Detect which cell encompasses the target text, then output its (X, Y) center coordinate. 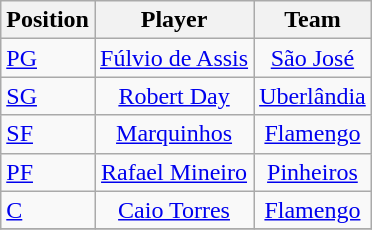
Team (313, 20)
PF (48, 172)
Rafael Mineiro (174, 172)
Uberlândia (313, 96)
Fúlvio de Assis (174, 58)
São José (313, 58)
PG (48, 58)
SG (48, 96)
Player (174, 20)
SF (48, 134)
Position (48, 20)
Marquinhos (174, 134)
Robert Day (174, 96)
Pinheiros (313, 172)
C (48, 210)
Caio Torres (174, 210)
